Extract the (x, y) coordinate from the center of the cell holding the provided text.  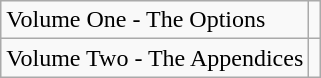
Volume Two - The Appendices (155, 58)
Volume One - The Options (155, 20)
